Output the [x, y] coordinate of the center of the cell containing the given text.  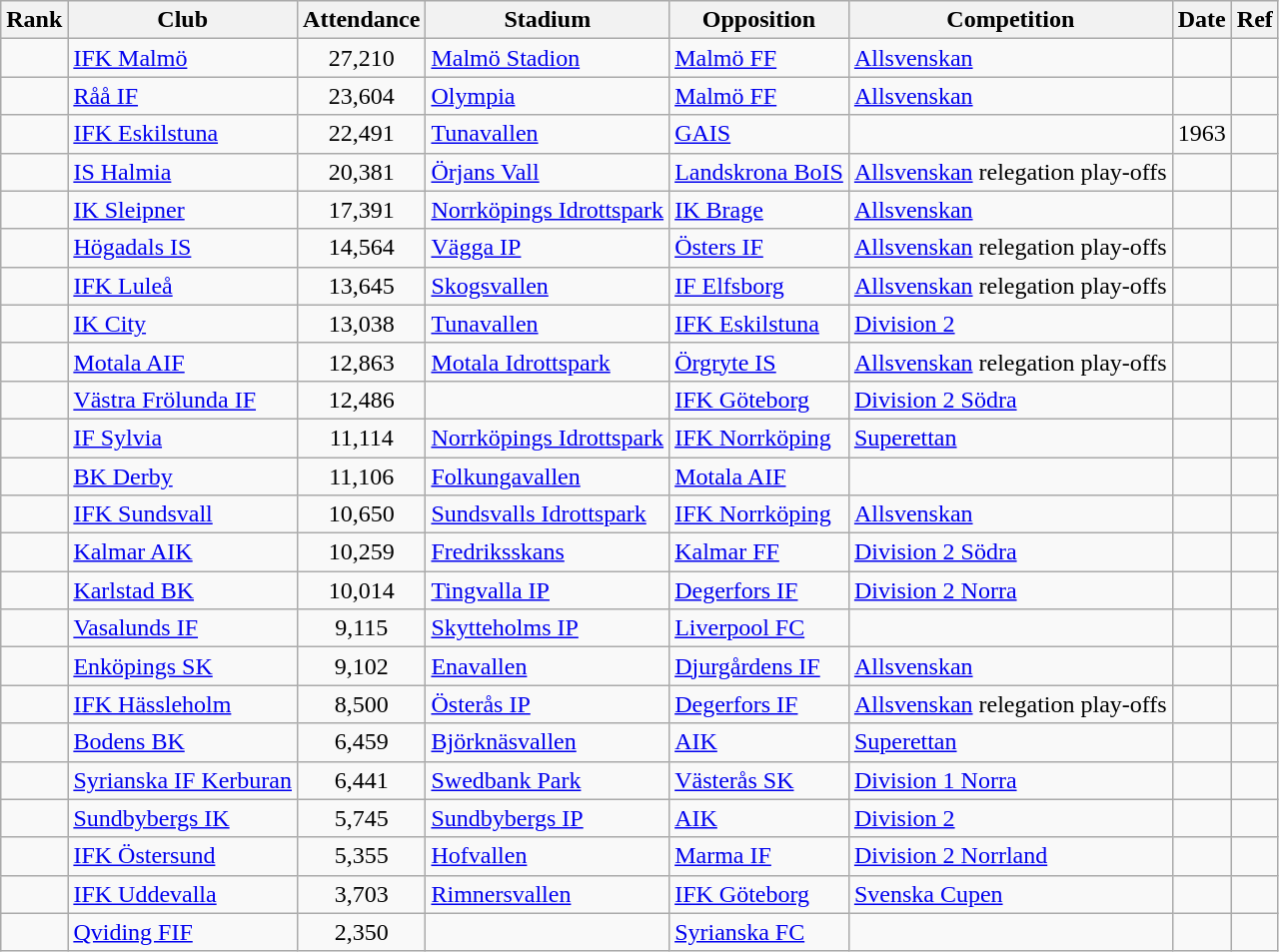
Fredriksskans [548, 552]
23,604 [362, 96]
27,210 [362, 58]
Division 1 Norra [1010, 780]
Swedbank Park [548, 780]
Björknäsvallen [548, 742]
IFK Uddevalla [183, 894]
IK Brage [759, 210]
Djurgårdens IF [759, 666]
Skytteholms IP [548, 628]
Date [1201, 20]
Karlstad BK [183, 590]
Vägga IP [548, 248]
Enavallen [548, 666]
Motala Idrottspark [548, 362]
Attendance [362, 20]
Rimnersvallen [548, 894]
IK City [183, 324]
10,014 [362, 590]
IFK Luleå [183, 286]
Örgryte IS [759, 362]
Olympia [548, 96]
Qviding FIF [183, 932]
Råå IF [183, 96]
Marma IF [759, 856]
Liverpool FC [759, 628]
20,381 [362, 172]
Sundbybergs IK [183, 818]
17,391 [362, 210]
Division 2 Norrland [1010, 856]
Folkungavallen [548, 476]
Örjans Vall [548, 172]
IF Sylvia [183, 438]
Östers IF [759, 248]
9,102 [362, 666]
10,259 [362, 552]
IFK Sundsvall [183, 514]
Stadium [548, 20]
2,350 [362, 932]
11,106 [362, 476]
13,645 [362, 286]
5,745 [362, 818]
GAIS [759, 134]
Kalmar AIK [183, 552]
Vasalunds IF [183, 628]
Skogsvallen [548, 286]
Syrianska IF Kerburan [183, 780]
Västerås SK [759, 780]
Kalmar FF [759, 552]
Malmö Stadion [548, 58]
9,115 [362, 628]
Bodens BK [183, 742]
Enköpings SK [183, 666]
12,863 [362, 362]
Club [183, 20]
IFK Hässleholm [183, 704]
Competition [1010, 20]
Österås IP [548, 704]
11,114 [362, 438]
Sundbybergs IP [548, 818]
Opposition [759, 20]
12,486 [362, 400]
IS Halmia [183, 172]
IFK Östersund [183, 856]
22,491 [362, 134]
13,038 [362, 324]
Division 2 Norra [1010, 590]
Hofvallen [548, 856]
Högadals IS [183, 248]
Sundsvalls Idrottspark [548, 514]
3,703 [362, 894]
Rank [34, 20]
IF Elfsborg [759, 286]
Tingvalla IP [548, 590]
6,459 [362, 742]
5,355 [362, 856]
Ref [1255, 20]
Syrianska FC [759, 932]
IK Sleipner [183, 210]
BK Derby [183, 476]
Västra Frölunda IF [183, 400]
Landskrona BoIS [759, 172]
8,500 [362, 704]
1963 [1201, 134]
IFK Malmö [183, 58]
14,564 [362, 248]
Svenska Cupen [1010, 894]
10,650 [362, 514]
6,441 [362, 780]
